Return the (X, Y) coordinate for the center point of the cell that contains the specified text.  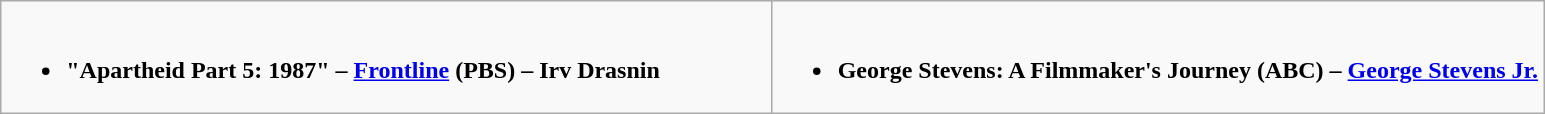
"Apartheid Part 5: 1987" – Frontline (PBS) – Irv Drasnin (386, 58)
George Stevens: A Filmmaker's Journey (ABC) – George Stevens Jr. (1158, 58)
